Return the [x, y] coordinate for the center point of the cell that contains the specified text.  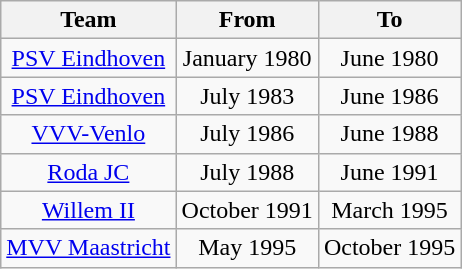
To [389, 20]
July 1986 [247, 134]
Roda JC [88, 172]
June 1991 [389, 172]
March 1995 [389, 210]
July 1988 [247, 172]
MVV Maastricht [88, 248]
October 1991 [247, 210]
VVV-Venlo [88, 134]
October 1995 [389, 248]
June 1980 [389, 58]
June 1986 [389, 96]
July 1983 [247, 96]
May 1995 [247, 248]
Team [88, 20]
June 1988 [389, 134]
Willem II [88, 210]
January 1980 [247, 58]
From [247, 20]
